Determine the [x, y] coordinate at the center of the cell enclosing the given text.  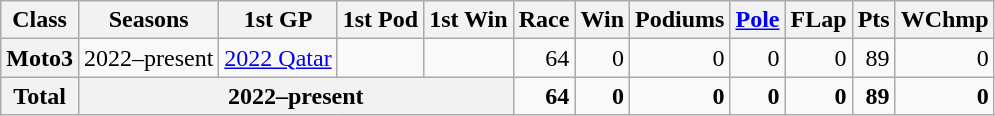
Moto3 [40, 58]
Seasons [148, 20]
Race [544, 20]
1st GP [278, 20]
WChmp [944, 20]
Podiums [680, 20]
FLap [818, 20]
1st Win [469, 20]
Pts [874, 20]
2022 Qatar [278, 58]
Win [602, 20]
Class [40, 20]
Pole [758, 20]
Total [40, 96]
1st Pod [380, 20]
